Detect which cell encompasses the target text, then output its [X, Y] center coordinate. 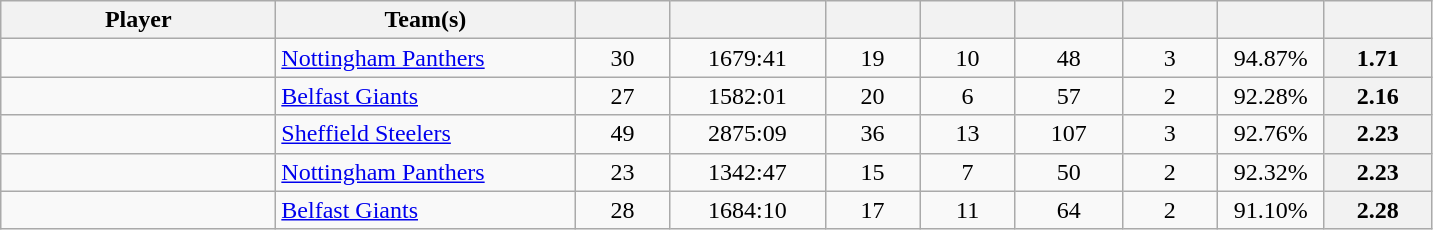
19 [872, 58]
94.87% [1270, 58]
50 [1068, 172]
107 [1068, 134]
49 [622, 134]
17 [872, 210]
36 [872, 134]
1684:10 [748, 210]
2.28 [1378, 210]
11 [968, 210]
13 [968, 134]
20 [872, 96]
92.76% [1270, 134]
1342:47 [748, 172]
6 [968, 96]
15 [872, 172]
Team(s) [426, 20]
92.32% [1270, 172]
2875:09 [748, 134]
64 [1068, 210]
1582:01 [748, 96]
28 [622, 210]
1.71 [1378, 58]
57 [1068, 96]
30 [622, 58]
7 [968, 172]
48 [1068, 58]
23 [622, 172]
91.10% [1270, 210]
Player [138, 20]
10 [968, 58]
27 [622, 96]
92.28% [1270, 96]
1679:41 [748, 58]
2.16 [1378, 96]
Sheffield Steelers [426, 134]
